Pinpoint the cell where the given text exists, returning its (x, y) midpoint coordinate. 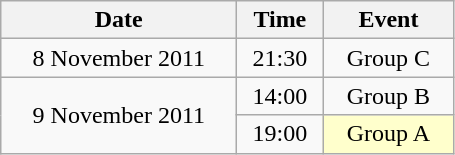
Group A (388, 134)
14:00 (280, 96)
Time (280, 20)
Group B (388, 96)
Group C (388, 58)
9 November 2011 (119, 115)
Event (388, 20)
Date (119, 20)
8 November 2011 (119, 58)
21:30 (280, 58)
19:00 (280, 134)
